For the text-containing cell, return its midpoint in [x, y] coordinate format. 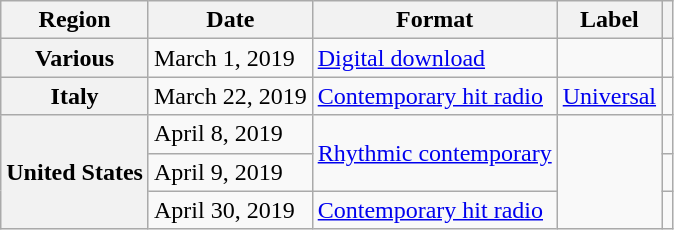
March 1, 2019 [230, 58]
Digital download [434, 58]
Date [230, 20]
United States [75, 172]
April 8, 2019 [230, 134]
Various [75, 58]
Italy [75, 96]
April 9, 2019 [230, 172]
April 30, 2019 [230, 210]
Region [75, 20]
Format [434, 20]
March 22, 2019 [230, 96]
Universal [609, 96]
Label [609, 20]
Rhythmic contemporary [434, 153]
